Determine the (X, Y) coordinate at the center of the cell enclosing the given text.  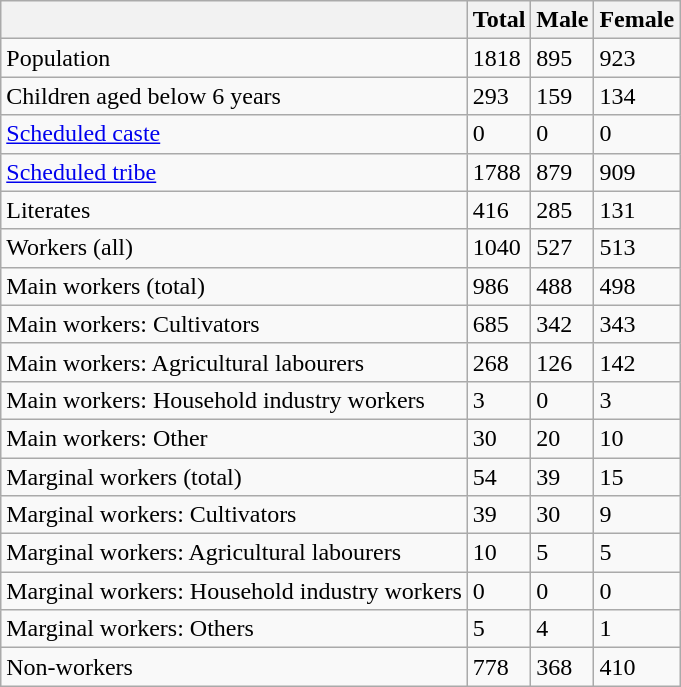
Marginal workers: Cultivators (234, 515)
343 (637, 324)
Marginal workers (total) (234, 477)
879 (562, 172)
Main workers: Cultivators (234, 324)
923 (637, 58)
293 (499, 96)
1818 (499, 58)
Main workers: Household industry workers (234, 400)
1788 (499, 172)
Population (234, 58)
Scheduled caste (234, 134)
134 (637, 96)
Marginal workers: Household industry workers (234, 591)
142 (637, 362)
Main workers: Other (234, 438)
Male (562, 20)
54 (499, 477)
909 (637, 172)
986 (499, 286)
285 (562, 210)
498 (637, 286)
159 (562, 96)
Literates (234, 210)
513 (637, 248)
Marginal workers: Others (234, 629)
410 (637, 667)
Female (637, 20)
131 (637, 210)
Scheduled tribe (234, 172)
416 (499, 210)
368 (562, 667)
268 (499, 362)
20 (562, 438)
685 (499, 324)
342 (562, 324)
9 (637, 515)
527 (562, 248)
Total (499, 20)
778 (499, 667)
Children aged below 6 years (234, 96)
1 (637, 629)
Main workers: Agricultural labourers (234, 362)
126 (562, 362)
Main workers (total) (234, 286)
Non-workers (234, 667)
Marginal workers: Agricultural labourers (234, 553)
Workers (all) (234, 248)
895 (562, 58)
1040 (499, 248)
4 (562, 629)
15 (637, 477)
488 (562, 286)
